Find where the given text appears and provide that cell's center as (x, y) coordinate. 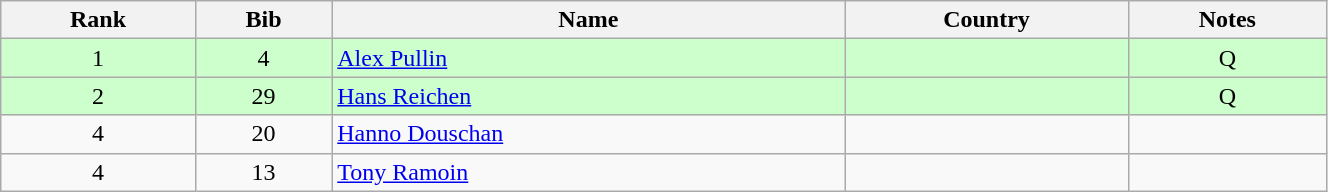
Name (588, 20)
Notes (1227, 20)
1 (98, 58)
Bib (263, 20)
Rank (98, 20)
Country (986, 20)
Tony Ramoin (588, 172)
2 (98, 96)
Hans Reichen (588, 96)
29 (263, 96)
13 (263, 172)
Alex Pullin (588, 58)
20 (263, 134)
Hanno Douschan (588, 134)
